For the text-containing cell, return its midpoint in [x, y] coordinate format. 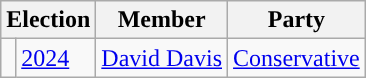
David Davis [162, 58]
2024 [56, 58]
Member [162, 20]
Conservative [297, 58]
Party [297, 20]
Election [48, 20]
